Output the [x, y] coordinate of the center of the cell containing the given text.  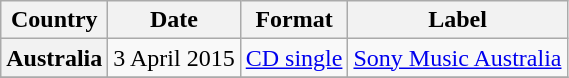
Format [294, 20]
Date [174, 20]
3 April 2015 [174, 58]
Country [54, 20]
Australia [54, 58]
Label [458, 20]
CD single [294, 58]
Sony Music Australia [458, 58]
